Provide the (X, Y) coordinate of the cell's center where the given text is located.  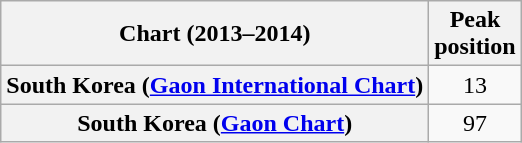
Peakposition (475, 34)
South Korea (Gaon International Chart) (215, 85)
South Korea (Gaon Chart) (215, 123)
97 (475, 123)
13 (475, 85)
Chart (2013–2014) (215, 34)
